Determine the [x, y] coordinate at the center of the cell enclosing the given text.  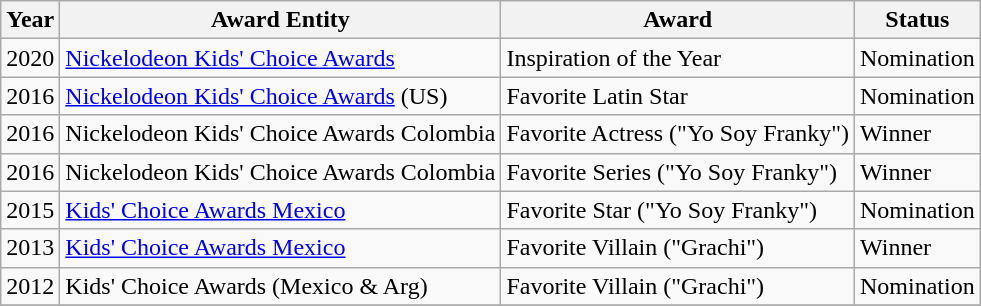
2020 [30, 58]
2015 [30, 210]
2013 [30, 248]
Kids' Choice Awards (Mexico & Arg) [280, 286]
Nickelodeon Kids' Choice Awards [280, 58]
Favorite Latin Star [678, 96]
Favorite Star ("Yo Soy Franky") [678, 210]
Year [30, 20]
Nickelodeon Kids' Choice Awards (US) [280, 96]
Favorite Series ("Yo Soy Franky") [678, 172]
Award [678, 20]
Favorite Actress ("Yo Soy Franky") [678, 134]
Inspiration of the Year [678, 58]
Award Entity [280, 20]
2012 [30, 286]
Status [917, 20]
